Scan for the cell matching the given text and deliver its (x, y) coordinate at center. 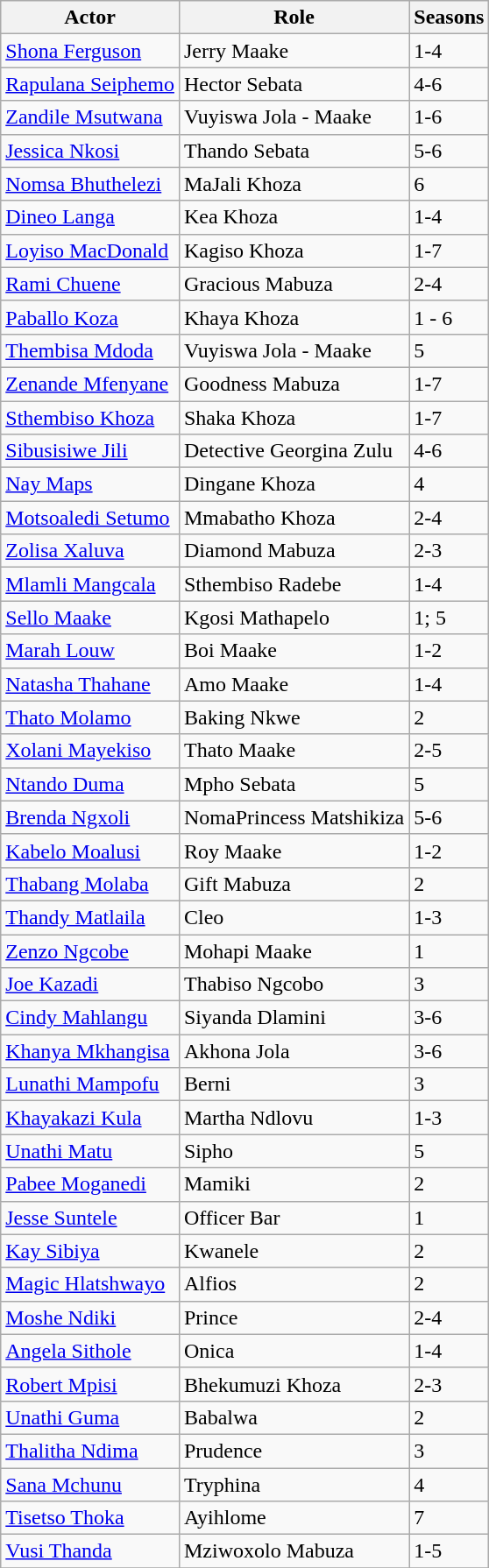
Xolani Mayekiso (90, 751)
Loyiso MacDonald (90, 251)
Rami Chuene (90, 284)
Cleo (294, 917)
Paballo Koza (90, 317)
Motsoaledi Setumo (90, 518)
1-6 (449, 117)
Sibusisiwe Jili (90, 451)
Babalwa (294, 1417)
Kay Sibiya (90, 1251)
Jerry Maake (294, 51)
Role (294, 18)
Kagiso Khoza (294, 251)
Nay Maps (90, 484)
Thato Molamo (90, 717)
Joe Kazadi (90, 985)
Seasons (449, 18)
Sthembiso Khoza (90, 418)
Tryphina (294, 1485)
Diamond Mabuza (294, 551)
Magic Hlatshwayo (90, 1284)
Sthembiso Radebe (294, 584)
Mohapi Maake (294, 950)
Unathi Matu (90, 1151)
Siyanda Dlamini (294, 1018)
6 (449, 184)
Zolisa Xaluva (90, 551)
Khayakazi Kula (90, 1118)
Kabelo Moalusi (90, 851)
Khanya Mkhangisa (90, 1051)
Jessica Nkosi (90, 151)
Angela Sithole (90, 1351)
Thalitha Ndima (90, 1451)
MaJali Khoza (294, 184)
Mamiki (294, 1184)
Sello Maake (90, 618)
Zenzo Ngcobe (90, 950)
Kwanele (294, 1251)
Sana Mchunu (90, 1485)
Onica (294, 1351)
Nomsa Bhuthelezi (90, 184)
Thembisa Mdoda (90, 350)
Cindy Mahlangu (90, 1018)
Thando Sebata (294, 151)
Prince (294, 1317)
Rapulana Seiphemo (90, 84)
Martha Ndlovu (294, 1118)
Amo Maake (294, 684)
Mziwoxolo Mabuza (294, 1551)
Zandile Msutwana (90, 117)
Mlamli Mangcala (90, 584)
Thandy Matlaila (90, 917)
Zenande Mfenyane (90, 384)
Berni (294, 1084)
Bhekumuzi Khoza (294, 1384)
Goodness Mabuza (294, 384)
Akhona Jola (294, 1051)
Roy Maake (294, 851)
Officer Bar (294, 1218)
Baking Nkwe (294, 717)
Khaya Khoza (294, 317)
Vusi Thanda (90, 1551)
Mpho Sebata (294, 784)
Prudence (294, 1451)
Ayihlome (294, 1518)
NomaPrincess Matshikiza (294, 817)
Alfios (294, 1284)
Thato Maake (294, 751)
Lunathi Mampofu (90, 1084)
Sipho (294, 1151)
Gracious Mabuza (294, 284)
Unathi Guma (90, 1417)
Ntando Duma (90, 784)
Boi Maake (294, 651)
1 - 6 (449, 317)
7 (449, 1518)
1; 5 (449, 618)
1-5 (449, 1551)
Detective Georgina Zulu (294, 451)
Jesse Suntele (90, 1218)
Mmabatho Khoza (294, 518)
Robert Mpisi (90, 1384)
Hector Sebata (294, 84)
Thabang Molaba (90, 884)
Shaka Khoza (294, 418)
Actor (90, 18)
Pabee Moganedi (90, 1184)
Brenda Ngxoli (90, 817)
Kgosi Mathapelo (294, 618)
Shona Ferguson (90, 51)
Gift Mabuza (294, 884)
Dineo Langa (90, 217)
Thabiso Ngcobo (294, 985)
2-5 (449, 751)
Marah Louw (90, 651)
Moshe Ndiki (90, 1317)
Kea Khoza (294, 217)
Tisetso Thoka (90, 1518)
Natasha Thahane (90, 684)
Dingane Khoza (294, 484)
